Extract the (X, Y) coordinate from the center of the cell holding the provided text.  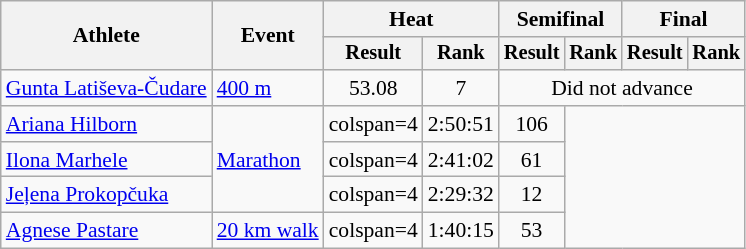
Jeļena Prokopčuka (106, 195)
106 (532, 124)
Agnese Pastare (106, 231)
Athlete (106, 36)
53 (532, 231)
20 km walk (268, 231)
7 (461, 88)
1:40:15 (461, 231)
61 (532, 160)
Marathon (268, 160)
Semifinal (560, 19)
Ilona Marhele (106, 160)
53.08 (374, 88)
2:41:02 (461, 160)
Heat (412, 19)
Event (268, 36)
Did not advance (622, 88)
2:50:51 (461, 124)
Final (684, 19)
Gunta Latiševa-Čudare (106, 88)
400 m (268, 88)
2:29:32 (461, 195)
12 (532, 195)
Ariana Hilborn (106, 124)
